Identify which cell holds the provided text, then report its [X, Y] central coordinate. 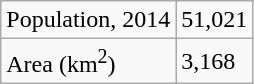
Area (km2) [88, 62]
Population, 2014 [88, 20]
3,168 [214, 62]
51,021 [214, 20]
